Identify which cell holds the provided text, then report its [x, y] central coordinate. 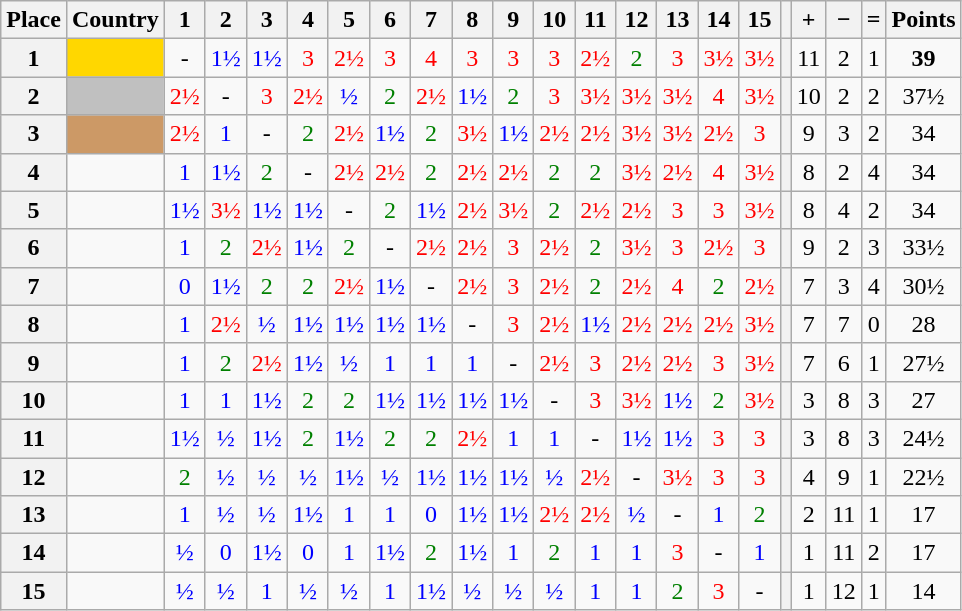
28 [924, 324]
39 [924, 58]
− [844, 20]
33½ [924, 248]
+ [808, 20]
37½ [924, 96]
Points [924, 20]
27 [924, 400]
27½ [924, 362]
30½ [924, 286]
22½ [924, 477]
Place [34, 20]
= [874, 20]
24½ [924, 438]
Country [115, 20]
